Scan for the cell matching the given text and deliver its [X, Y] coordinate at center. 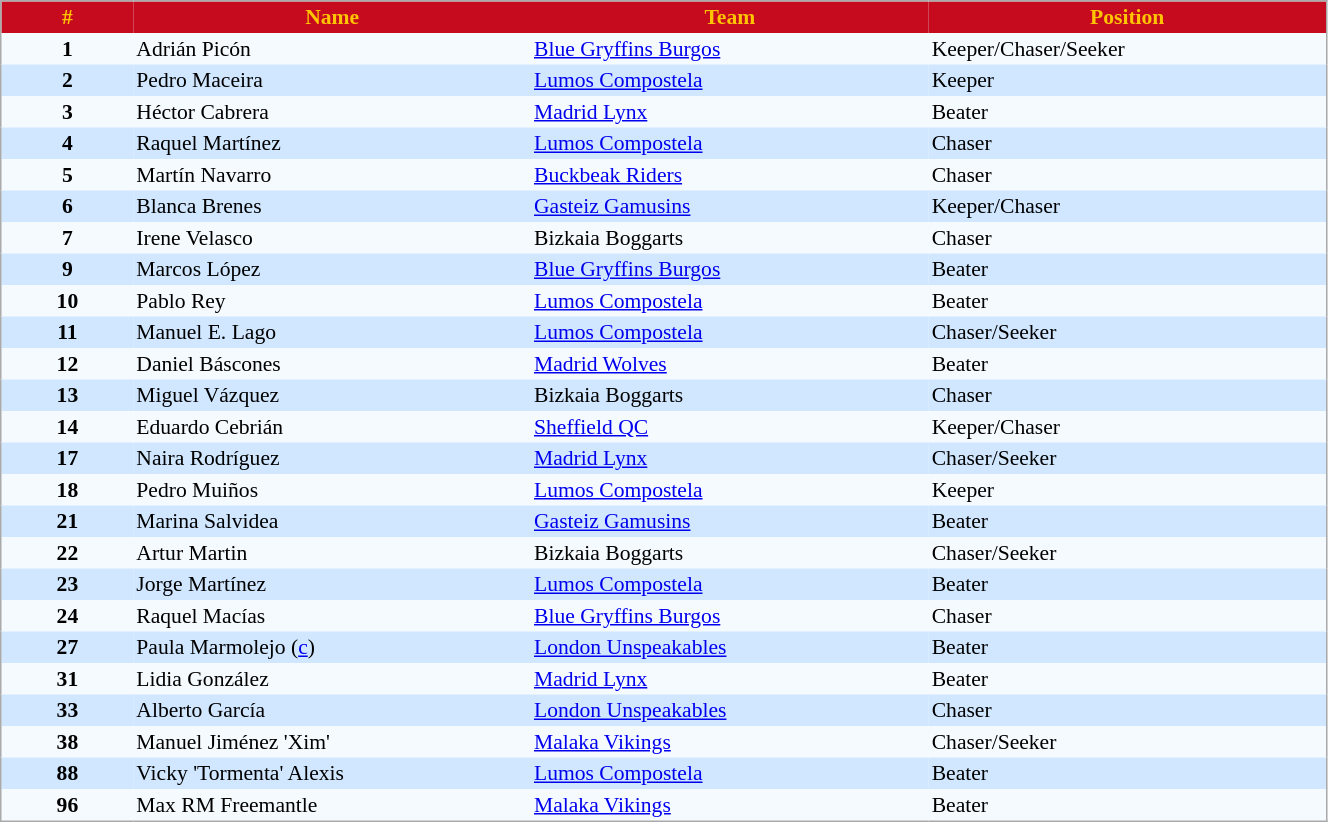
Raquel Macías [332, 616]
96 [68, 805]
Daniel Báscones [332, 364]
Buckbeak Riders [730, 175]
Eduardo Cebrián [332, 427]
Name [332, 17]
38 [68, 742]
88 [68, 774]
Jorge Martínez [332, 584]
Pedro Muiños [332, 490]
Blanca Brenes [332, 206]
Martín Navarro [332, 175]
18 [68, 490]
Marcos López [332, 270]
24 [68, 616]
1 [68, 49]
13 [68, 396]
31 [68, 679]
Sheffield QC [730, 427]
Miguel Vázquez [332, 396]
Irene Velasco [332, 238]
21 [68, 522]
22 [68, 553]
Position [1128, 17]
5 [68, 175]
Keeper/Chaser/Seeker [1128, 49]
10 [68, 301]
6 [68, 206]
Vicky 'Tormenta' Alexis [332, 774]
23 [68, 584]
17 [68, 458]
3 [68, 112]
2 [68, 80]
Manuel Jiménez 'Xim' [332, 742]
Héctor Cabrera [332, 112]
4 [68, 144]
Lidia González [332, 679]
14 [68, 427]
Pablo Rey [332, 301]
12 [68, 364]
Pedro Maceira [332, 80]
Team [730, 17]
Raquel Martínez [332, 144]
Naira Rodríguez [332, 458]
11 [68, 332]
Marina Salvidea [332, 522]
33 [68, 710]
9 [68, 270]
# [68, 17]
7 [68, 238]
Madrid Wolves [730, 364]
Max RM Freemantle [332, 805]
Paula Marmolejo (c) [332, 648]
Artur Martin [332, 553]
Manuel E. Lago [332, 332]
27 [68, 648]
Alberto García [332, 710]
Adrián Picón [332, 49]
